Detect which cell encompasses the target text, then output its (x, y) center coordinate. 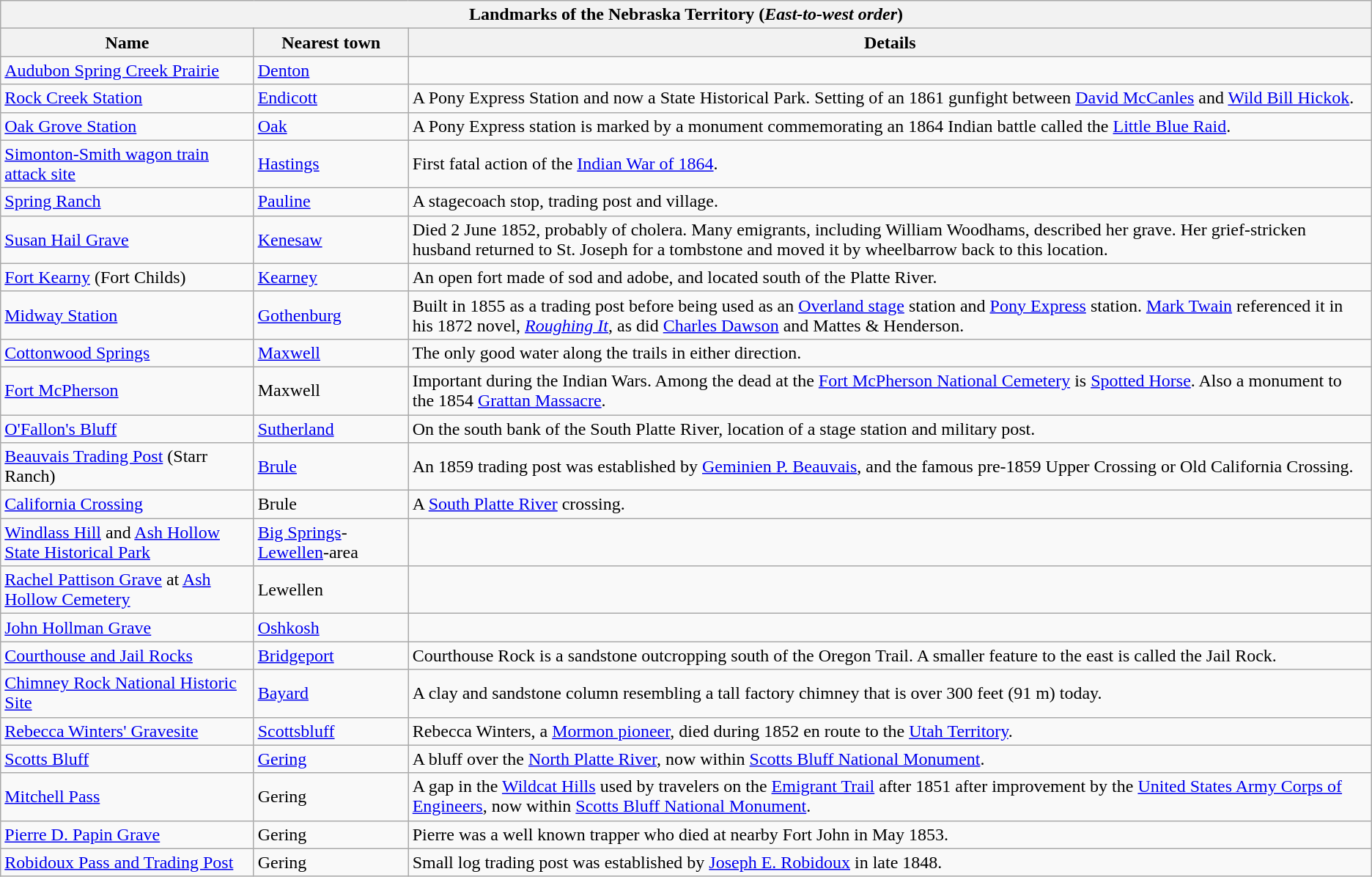
Chimney Rock National Historic Site (128, 694)
Sutherland (331, 429)
A Pony Express station is marked by a monument commemorating an 1864 Indian battle called the Little Blue Raid. (890, 126)
Audubon Spring Creek Prairie (128, 70)
California Crossing (128, 504)
First fatal action of the Indian War of 1864. (890, 164)
Kearney (331, 277)
Small log trading post was established by Joseph E. Robidoux in late 1848. (890, 862)
Spring Ranch (128, 202)
Courthouse Rock is a sandstone outcropping south of the Oregon Trail. A smaller feature to the east is called the Jail Rock. (890, 656)
A Pony Express Station and now a State Historical Park. Setting of an 1861 gunfight between David McCanles and Wild Bill Hickok. (890, 98)
Cottonwood Springs (128, 353)
Gothenburg (331, 315)
Beauvais Trading Post (Starr Ranch) (128, 466)
A bluff over the North Platte River, now within Scotts Bluff National Monument. (890, 759)
Nearest town (331, 43)
Pierre was a well known trapper who died at nearby Fort John in May 1853. (890, 834)
Lewellen (331, 590)
Bayard (331, 694)
A clay and sandstone column resembling a tall factory chimney that is over 300 feet (91 m) today. (890, 694)
Simonton-Smith wagon train attack site (128, 164)
A South Platte River crossing. (890, 504)
Oshkosh (331, 628)
Pauline (331, 202)
Rebecca Winters' Gravesite (128, 731)
On the south bank of the South Platte River, location of a stage station and military post. (890, 429)
An open fort made of sod and adobe, and located south of the Platte River. (890, 277)
Robidoux Pass and Trading Post (128, 862)
Oak (331, 126)
Rebecca Winters, a Mormon pioneer, died during 1852 en route to the Utah Territory. (890, 731)
Details (890, 43)
Windlass Hill and Ash Hollow State Historical Park (128, 543)
Scottsbluff (331, 731)
Susan Hail Grave (128, 239)
Name (128, 43)
O'Fallon's Bluff (128, 429)
Big Springs- Lewellen-area (331, 543)
Kenesaw (331, 239)
Fort McPherson (128, 390)
Oak Grove Station (128, 126)
Bridgeport (331, 656)
Mitchell Pass (128, 796)
Midway Station (128, 315)
John Hollman Grave (128, 628)
Landmarks of the Nebraska Territory (East-to-west order) (686, 15)
Denton (331, 70)
Endicott (331, 98)
Courthouse and Jail Rocks (128, 656)
Rock Creek Station (128, 98)
Fort Kearny (Fort Childs) (128, 277)
A stagecoach stop, trading post and village. (890, 202)
Pierre D. Papin Grave (128, 834)
Scotts Bluff (128, 759)
The only good water along the trails in either direction. (890, 353)
Hastings (331, 164)
An 1859 trading post was established by Geminien P. Beauvais, and the famous pre-1859 Upper Crossing or Old California Crossing. (890, 466)
Rachel Pattison Grave at Ash Hollow Cemetery (128, 590)
